Find where the given text appears and provide that cell's center as [x, y] coordinate. 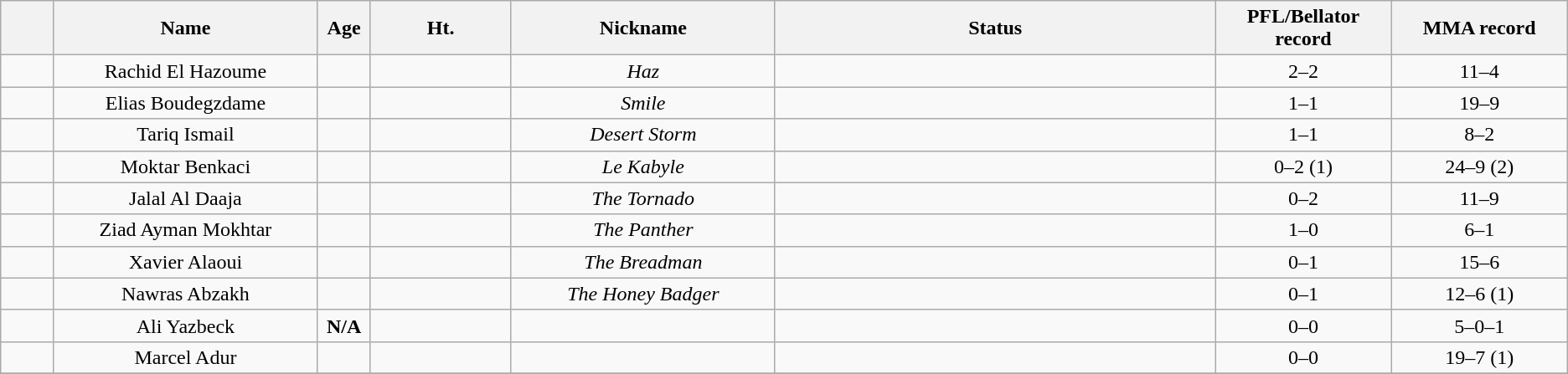
19–9 [1479, 103]
The Tornado [643, 198]
6–1 [1479, 230]
Xavier Alaoui [186, 262]
Jalal Al Daaja [186, 198]
The Honey Badger [643, 294]
PFL/Bellator record [1303, 28]
Le Kabyle [643, 167]
Ali Yazbeck [186, 325]
24–9 (2) [1479, 167]
11–4 [1479, 71]
Marcel Adur [186, 357]
Rachid El Hazoume [186, 71]
Moktar Benkaci [186, 167]
0–2 [1303, 198]
MMA record [1479, 28]
5–0–1 [1479, 325]
Nawras Abzakh [186, 294]
Desert Storm [643, 135]
1–0 [1303, 230]
Age [343, 28]
Haz [643, 71]
Ziad Ayman Mokhtar [186, 230]
N/A [343, 325]
Ht. [441, 28]
The Panther [643, 230]
2–2 [1303, 71]
15–6 [1479, 262]
8–2 [1479, 135]
Name [186, 28]
Smile [643, 103]
Status [995, 28]
The Breadman [643, 262]
19–7 (1) [1479, 357]
Tariq Ismail [186, 135]
11–9 [1479, 198]
Nickname [643, 28]
Elias Boudegzdame [186, 103]
0–2 (1) [1303, 167]
12–6 (1) [1479, 294]
